For the text-containing cell, return its midpoint in (x, y) coordinate format. 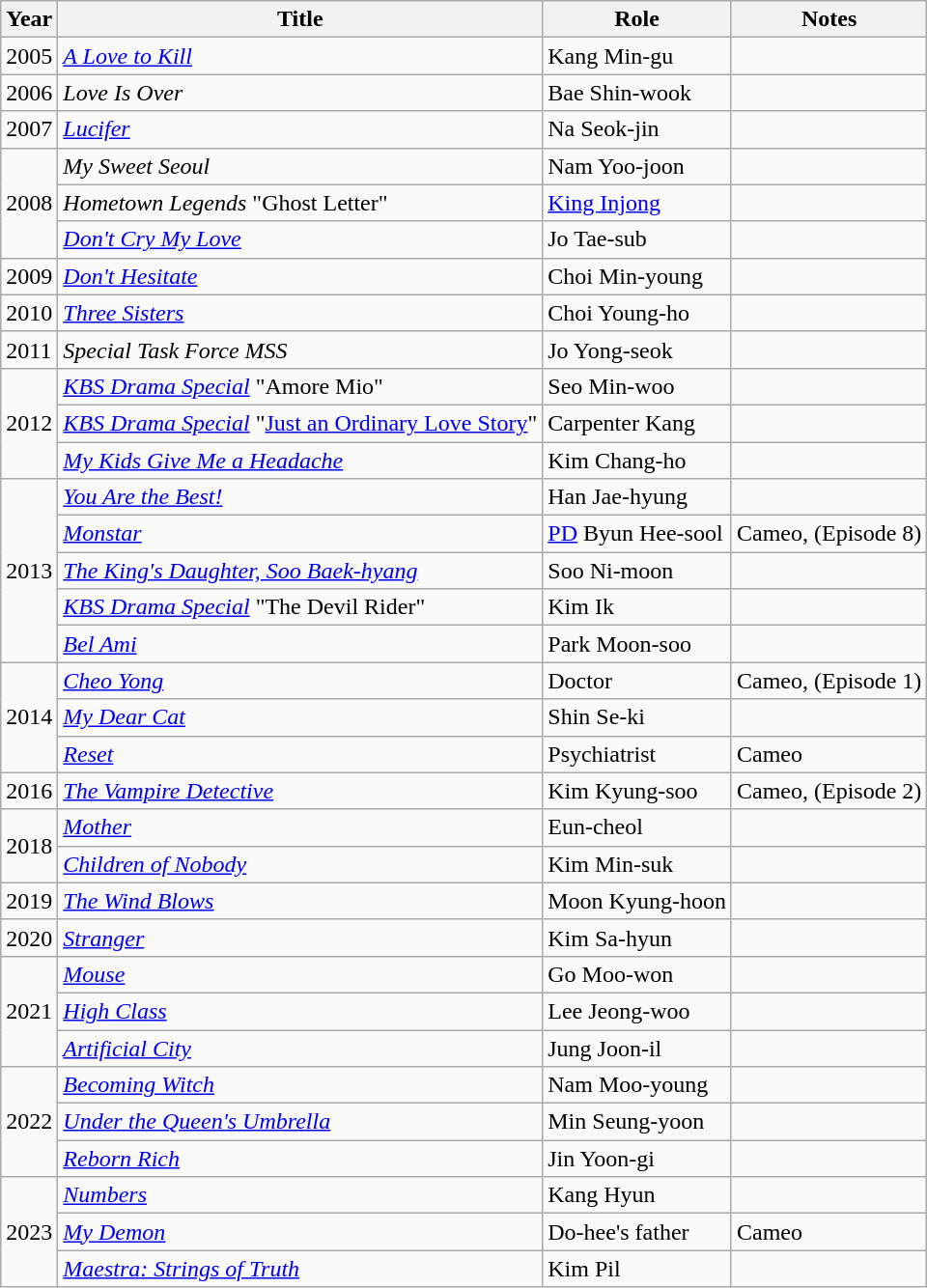
Under the Queen's Umbrella (300, 1122)
2006 (29, 93)
Kim Pil (637, 1269)
2014 (29, 717)
High Class (300, 1011)
Special Task Force MSS (300, 350)
2023 (29, 1232)
A Love to Kill (300, 56)
Nam Yoo-joon (637, 166)
Becoming Witch (300, 1085)
Cameo, (Episode 8) (829, 534)
Kang Hyun (637, 1195)
Numbers (300, 1195)
Kim Ik (637, 607)
KBS Drama Special "Just an Ordinary Love Story" (300, 423)
Na Seok-jin (637, 129)
Mouse (300, 974)
2007 (29, 129)
Year (29, 19)
Cameo, (Episode 2) (829, 791)
Doctor (637, 681)
2011 (29, 350)
2020 (29, 938)
Jo Yong-seok (637, 350)
Moon Kyung-hoon (637, 901)
My Demon (300, 1232)
My Dear Cat (300, 717)
Park Moon-soo (637, 644)
The Wind Blows (300, 901)
Min Seung-yoon (637, 1122)
2018 (29, 846)
My Kids Give Me a Headache (300, 461)
2005 (29, 56)
Title (300, 19)
My Sweet Seoul (300, 166)
2016 (29, 791)
Monstar (300, 534)
Nam Moo-young (637, 1085)
Go Moo-won (637, 974)
You Are the Best! (300, 497)
2021 (29, 1011)
Cheo Yong (300, 681)
Jo Tae-sub (637, 239)
Lucifer (300, 129)
Bel Ami (300, 644)
Notes (829, 19)
Psychiatrist (637, 754)
2008 (29, 203)
Seo Min-woo (637, 386)
Jung Joon-il (637, 1048)
Love Is Over (300, 93)
Stranger (300, 938)
Maestra: Strings of Truth (300, 1269)
Choi Min-young (637, 276)
Hometown Legends "Ghost Letter" (300, 203)
Don't Hesitate (300, 276)
Cameo, (Episode 1) (829, 681)
Soo Ni-moon (637, 571)
Choi Young-ho (637, 313)
Kim Min-suk (637, 864)
2013 (29, 571)
Han Jae-hyung (637, 497)
The King's Daughter, Soo Baek-hyang (300, 571)
PD Byun Hee-sool (637, 534)
Artificial City (300, 1048)
Don't Cry My Love (300, 239)
KBS Drama Special "The Devil Rider" (300, 607)
Kim Kyung-soo (637, 791)
Jin Yoon-gi (637, 1159)
2022 (29, 1122)
Lee Jeong-woo (637, 1011)
KBS Drama Special "Amore Mio" (300, 386)
Kim Chang-ho (637, 461)
Children of Nobody (300, 864)
Three Sisters (300, 313)
The Vampire Detective (300, 791)
Shin Se-ki (637, 717)
2019 (29, 901)
Do-hee's father (637, 1232)
Bae Shin-wook (637, 93)
Kim Sa-hyun (637, 938)
Kang Min-gu (637, 56)
Reborn Rich (300, 1159)
Reset (300, 754)
King Injong (637, 203)
Carpenter Kang (637, 423)
2012 (29, 423)
Role (637, 19)
2010 (29, 313)
Eun-cheol (637, 827)
Mother (300, 827)
2009 (29, 276)
